Identify which cell holds the provided text, then report its [X, Y] central coordinate. 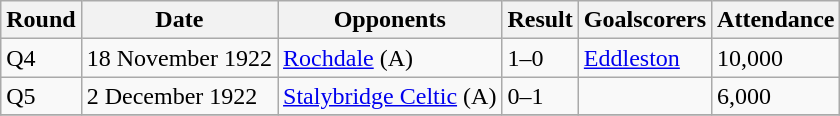
Eddleston [644, 58]
0–1 [540, 96]
Result [540, 20]
1–0 [540, 58]
10,000 [776, 58]
Opponents [390, 20]
Date [179, 20]
Stalybridge Celtic (A) [390, 96]
Rochdale (A) [390, 58]
Attendance [776, 20]
2 December 1922 [179, 96]
Q5 [41, 96]
6,000 [776, 96]
Goalscorers [644, 20]
Q4 [41, 58]
Round [41, 20]
18 November 1922 [179, 58]
